Detect which cell encompasses the target text, then output its (X, Y) center coordinate. 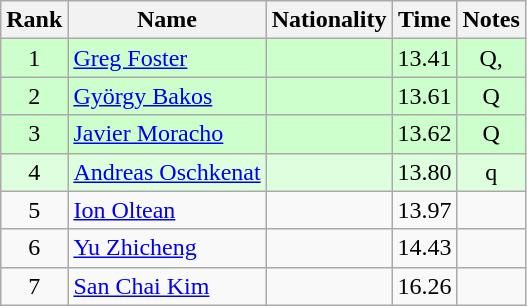
Greg Foster (167, 58)
4 (34, 172)
16.26 (424, 286)
Ion Oltean (167, 210)
1 (34, 58)
2 (34, 96)
13.80 (424, 172)
q (491, 172)
13.97 (424, 210)
Rank (34, 20)
Q, (491, 58)
Nationality (329, 20)
Time (424, 20)
5 (34, 210)
Name (167, 20)
Notes (491, 20)
Andreas Oschkenat (167, 172)
13.61 (424, 96)
7 (34, 286)
6 (34, 248)
14.43 (424, 248)
3 (34, 134)
San Chai Kim (167, 286)
13.41 (424, 58)
13.62 (424, 134)
Yu Zhicheng (167, 248)
Javier Moracho (167, 134)
György Bakos (167, 96)
